Search for the cell housing the specified text and yield its [X, Y] center coordinate. 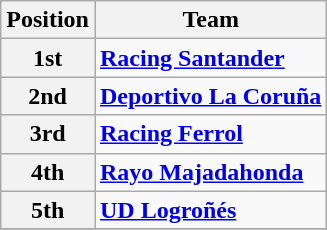
Position [48, 20]
1st [48, 58]
Deportivo La Coruña [210, 96]
5th [48, 210]
3rd [48, 134]
Team [210, 20]
2nd [48, 96]
Rayo Majadahonda [210, 172]
4th [48, 172]
UD Logroñés [210, 210]
Racing Ferrol [210, 134]
Racing Santander [210, 58]
